Identify which cell holds the provided text, then report its [x, y] central coordinate. 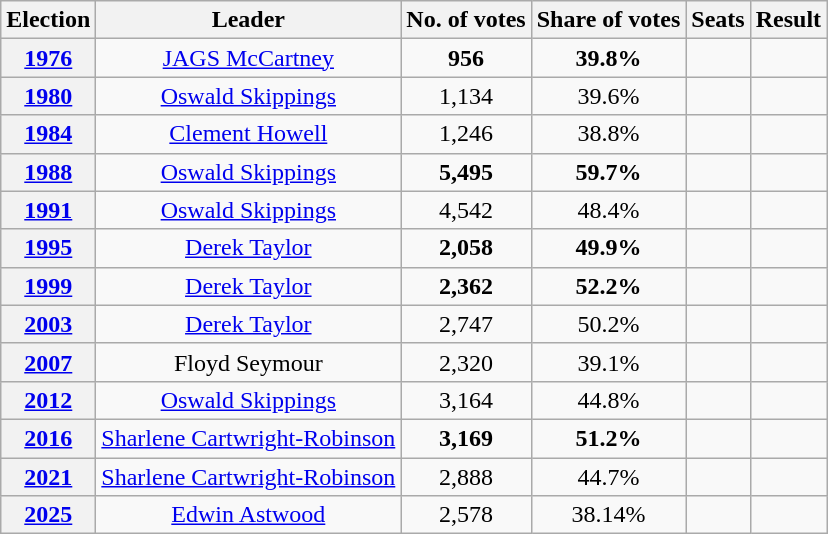
2,578 [466, 515]
2,320 [466, 362]
Leader [248, 20]
1976 [48, 58]
1988 [48, 172]
5,495 [466, 172]
52.2% [608, 286]
1980 [48, 96]
No. of votes [466, 20]
JAGS McCartney [248, 58]
Seats [718, 20]
2012 [48, 400]
2,747 [466, 324]
1,246 [466, 134]
2003 [48, 324]
4,542 [466, 210]
Floyd Seymour [248, 362]
2025 [48, 515]
2,888 [466, 477]
1984 [48, 134]
3,169 [466, 438]
Share of votes [608, 20]
39.8% [608, 58]
59.7% [608, 172]
51.2% [608, 438]
38.8% [608, 134]
3,164 [466, 400]
1991 [48, 210]
2021 [48, 477]
49.9% [608, 248]
1995 [48, 248]
956 [466, 58]
2016 [48, 438]
Election [48, 20]
39.1% [608, 362]
2,058 [466, 248]
1,134 [466, 96]
44.8% [608, 400]
44.7% [608, 477]
2007 [48, 362]
2,362 [466, 286]
Result [788, 20]
48.4% [608, 210]
Clement Howell [248, 134]
1999 [48, 286]
Edwin Astwood [248, 515]
38.14% [608, 515]
39.6% [608, 96]
50.2% [608, 324]
